Output the [X, Y] coordinate of the center of the cell containing the given text.  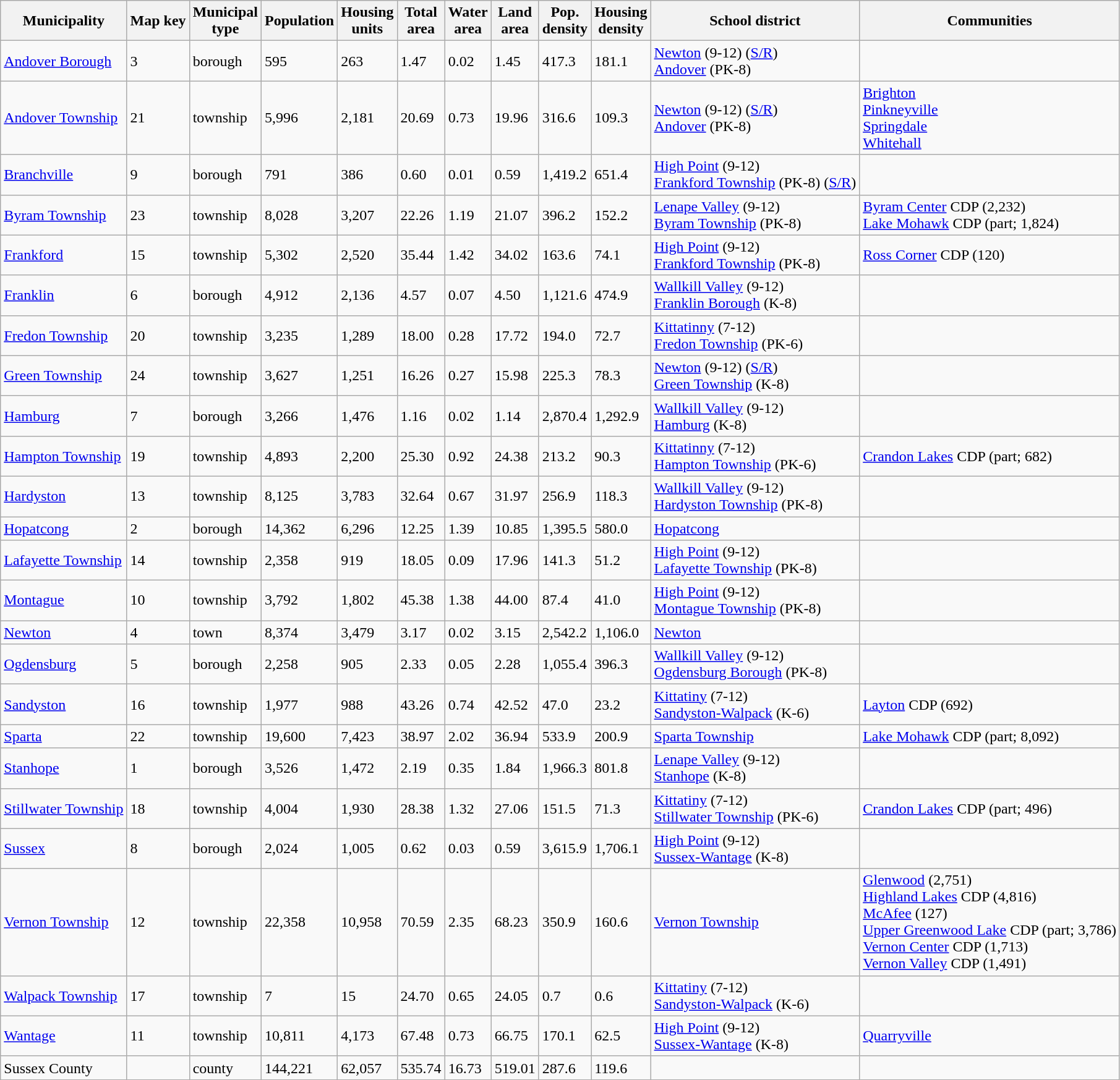
3,235 [299, 335]
17.72 [515, 335]
14,362 [299, 529]
24.70 [421, 995]
1,106.0 [621, 632]
580.0 [621, 529]
1,977 [299, 705]
1,419.2 [565, 174]
24.05 [515, 995]
5,996 [299, 117]
4 [158, 632]
12 [158, 922]
21 [158, 117]
Kittatinny (7-12)Fredon Township (PK-6) [755, 335]
2,870.4 [565, 415]
Wallkill Valley (9-12)Hamburg (K-8) [755, 415]
24.38 [515, 456]
2.19 [421, 768]
Hardyston [64, 496]
13 [158, 496]
62.5 [621, 1036]
2,200 [367, 456]
1,930 [367, 809]
Waterarea [468, 21]
170.1 [565, 1036]
1.14 [515, 415]
Glenwood (2,751)Highland Lakes CDP (4,816)McAfee (127)Upper Greenwood Lake CDP (part; 3,786)Vernon Center CDP (1,713)Vernon Valley CDP (1,491) [990, 922]
Andover Township [64, 117]
17.96 [515, 560]
36.94 [515, 736]
Walpack Township [64, 995]
72.7 [621, 335]
Byram Center CDP (2,232)Lake Mohawk CDP (part; 1,824) [990, 215]
1,395.5 [565, 529]
386 [367, 174]
1 [158, 768]
0.6 [621, 995]
66.75 [515, 1036]
74.1 [621, 255]
Crandon Lakes CDP (part; 496) [990, 809]
8,125 [299, 496]
12.25 [421, 529]
Lenape Valley (9-12)Byram Township (PK-8) [755, 215]
High Point (9-12)Frankford Township (PK-8) [755, 255]
0.09 [468, 560]
School district [755, 21]
18.05 [421, 560]
town [225, 632]
7,423 [367, 736]
0.07 [468, 296]
0.60 [421, 174]
70.59 [421, 922]
0.62 [421, 848]
2.02 [468, 736]
31.97 [515, 496]
595 [299, 61]
21.07 [515, 215]
1,005 [367, 848]
417.3 [565, 61]
Landarea [515, 21]
Montague [64, 601]
Sandyston [64, 705]
0.7 [565, 995]
22,358 [299, 922]
Wallkill Valley (9-12)Franklin Borough (K-8) [755, 296]
2,358 [299, 560]
county [225, 1068]
Housingdensity [621, 21]
Totalarea [421, 21]
801.8 [621, 768]
118.3 [621, 496]
2,258 [299, 664]
0.67 [468, 496]
43.26 [421, 705]
78.3 [621, 376]
Layton CDP (692) [990, 705]
919 [367, 560]
1,802 [367, 601]
6,296 [367, 529]
225.3 [565, 376]
Wallkill Valley (9-12)Ogdensburg Borough (PK-8) [755, 664]
2,181 [367, 117]
2,136 [367, 296]
2.28 [515, 664]
263 [367, 61]
10,811 [299, 1036]
Stanhope [64, 768]
14 [158, 560]
1.32 [468, 809]
3,266 [299, 415]
160.6 [621, 922]
Quarryville [990, 1036]
High Point (9-12)Frankford Township (PK-8) (S/R) [755, 174]
34.02 [515, 255]
3,207 [367, 215]
1.42 [468, 255]
Wantage [64, 1036]
10 [158, 601]
5 [158, 664]
17 [158, 995]
20.69 [421, 117]
Andover Borough [64, 61]
Hamburg [64, 415]
0.92 [468, 456]
23 [158, 215]
9 [158, 174]
2.35 [468, 922]
High Point (9-12)Montague Township (PK-8) [755, 601]
20 [158, 335]
Hampton Township [64, 456]
18.00 [421, 335]
Franklin [64, 296]
47.0 [565, 705]
BrightonPinkneyvilleSpringdaleWhitehall [990, 117]
10.85 [515, 529]
45.38 [421, 601]
25.30 [421, 456]
0.05 [468, 664]
316.6 [565, 117]
1,966.3 [565, 768]
0.03 [468, 848]
5,302 [299, 255]
1.19 [468, 215]
4,173 [367, 1036]
0.65 [468, 995]
Lake Mohawk CDP (part; 8,092) [990, 736]
651.4 [621, 174]
19 [158, 456]
8 [158, 848]
533.9 [565, 736]
141.3 [565, 560]
Sussex County [64, 1068]
988 [367, 705]
0.27 [468, 376]
27.06 [515, 809]
18 [158, 809]
41.0 [621, 601]
1,476 [367, 415]
3,615.9 [565, 848]
3.17 [421, 632]
19,600 [299, 736]
1.45 [515, 61]
1.39 [468, 529]
396.2 [565, 215]
256.9 [565, 496]
Kittatinny (7-12)Hampton Township (PK-6) [755, 456]
62,057 [367, 1068]
396.3 [621, 664]
3,627 [299, 376]
Green Township [64, 376]
2.33 [421, 664]
11 [158, 1036]
71.3 [621, 809]
High Point (9-12)Lafayette Township (PK-8) [755, 560]
791 [299, 174]
Byram Township [64, 215]
535.74 [421, 1068]
Map key [158, 21]
Lenape Valley (9-12)Stanhope (K-8) [755, 768]
181.1 [621, 61]
35.44 [421, 255]
2,520 [367, 255]
16 [158, 705]
Frankford [64, 255]
213.2 [565, 456]
194.0 [565, 335]
Communities [990, 21]
28.38 [421, 809]
8,028 [299, 215]
109.3 [621, 117]
1,251 [367, 376]
152.2 [621, 215]
16.26 [421, 376]
42.52 [515, 705]
Sussex [64, 848]
67.48 [421, 1036]
Lafayette Township [64, 560]
4.50 [515, 296]
32.64 [421, 496]
Municipality [64, 21]
1.38 [468, 601]
287.6 [565, 1068]
1.84 [515, 768]
1,292.9 [621, 415]
68.23 [515, 922]
0.35 [468, 768]
3,792 [299, 601]
6 [158, 296]
Newton (9-12) (S/R)Green Township (K-8) [755, 376]
200.9 [621, 736]
350.9 [565, 922]
2,024 [299, 848]
Housingunits [367, 21]
8,374 [299, 632]
4,893 [299, 456]
1.16 [421, 415]
24 [158, 376]
Wallkill Valley (9-12)Hardyston Township (PK-8) [755, 496]
2 [158, 529]
90.3 [621, 456]
1,289 [367, 335]
163.6 [565, 255]
3,783 [367, 496]
Fredon Township [64, 335]
Crandon Lakes CDP (part; 682) [990, 456]
905 [367, 664]
15.98 [515, 376]
0.74 [468, 705]
1.47 [421, 61]
144,221 [299, 1068]
23.2 [621, 705]
Municipaltype [225, 21]
474.9 [621, 296]
16.73 [468, 1068]
1,472 [367, 768]
1,706.1 [621, 848]
4,004 [299, 809]
2,542.2 [565, 632]
3.15 [515, 632]
51.2 [621, 560]
38.97 [421, 736]
119.6 [621, 1068]
10,958 [367, 922]
4.57 [421, 296]
22 [158, 736]
3 [158, 61]
519.01 [515, 1068]
Kittatiny (7-12)Stillwater Township (PK-6) [755, 809]
0.28 [468, 335]
87.4 [565, 601]
Sparta Township [755, 736]
0.01 [468, 174]
4,912 [299, 296]
Population [299, 21]
151.5 [565, 809]
3,526 [299, 768]
Pop.density [565, 21]
Ross Corner CDP (120) [990, 255]
44.00 [515, 601]
1,121.6 [565, 296]
19.96 [515, 117]
Stillwater Township [64, 809]
Ogdensburg [64, 664]
22.26 [421, 215]
1,055.4 [565, 664]
Branchville [64, 174]
Sparta [64, 736]
3,479 [367, 632]
